Return the (x, y) coordinate for the center point of the cell that contains the specified text.  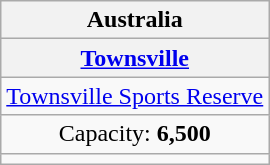
Townsville Sports Reserve (135, 96)
Capacity: 6,500 (135, 134)
Townsville (135, 58)
Australia (135, 20)
